Scan for the cell matching the given text and deliver its [x, y] coordinate at center. 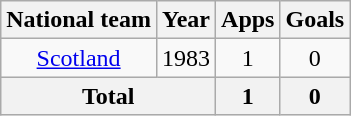
Year [186, 20]
1983 [186, 58]
Total [108, 96]
Apps [248, 20]
National team [79, 20]
Scotland [79, 58]
Goals [315, 20]
